Return the [x, y] coordinate for the center point of the cell that contains the specified text.  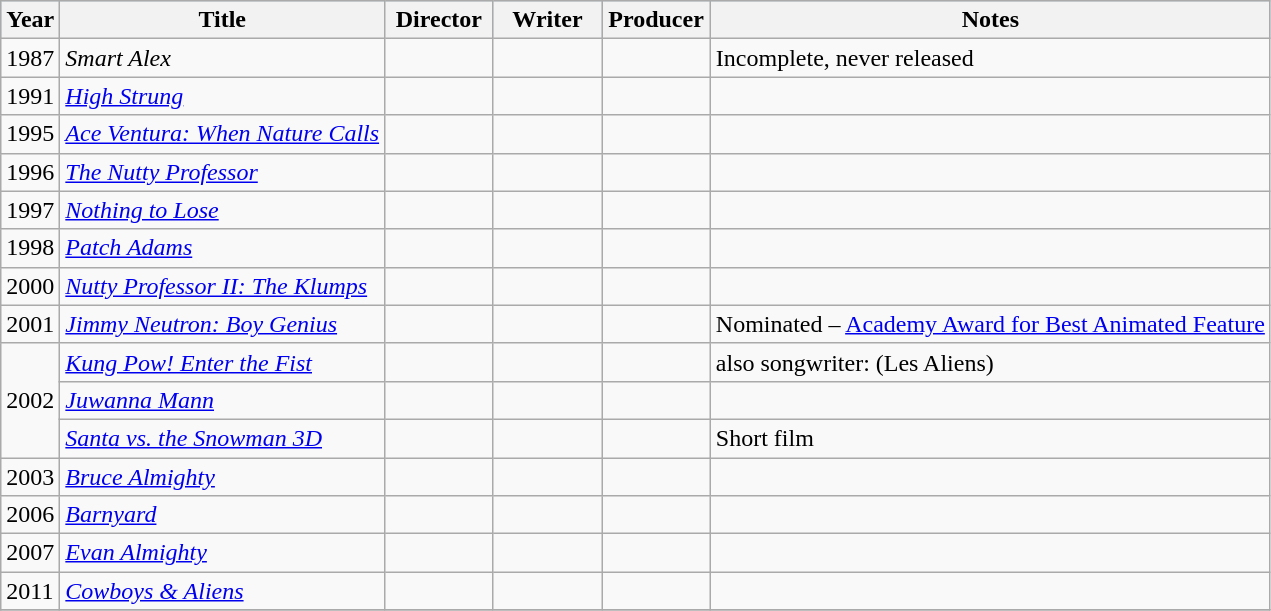
1987 [30, 58]
Patch Adams [222, 248]
Evan Almighty [222, 553]
1997 [30, 210]
1991 [30, 96]
Bruce Almighty [222, 477]
Nutty Professor II: The Klumps [222, 286]
Notes [990, 20]
2007 [30, 553]
Jimmy Neutron: Boy Genius [222, 324]
Writer [548, 20]
Year [30, 20]
The Nutty Professor [222, 172]
2006 [30, 515]
1996 [30, 172]
also songwriter: (Les Aliens) [990, 362]
Cowboys & Aliens [222, 591]
Producer [656, 20]
Nothing to Lose [222, 210]
Incomplete, never released [990, 58]
Juwanna Mann [222, 400]
Kung Pow! Enter the Fist [222, 362]
2011 [30, 591]
High Strung [222, 96]
Santa vs. the Snowman 3D [222, 438]
Short film [990, 438]
1995 [30, 134]
2001 [30, 324]
2002 [30, 400]
Nominated – Academy Award for Best Animated Feature [990, 324]
2003 [30, 477]
Director [440, 20]
Ace Ventura: When Nature Calls [222, 134]
Barnyard [222, 515]
Title [222, 20]
1998 [30, 248]
Smart Alex [222, 58]
2000 [30, 286]
